Find where the given text appears and provide that cell's center as [X, Y] coordinate. 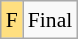
F [12, 20]
Final [50, 20]
